Detect which cell encompasses the target text, then output its (X, Y) center coordinate. 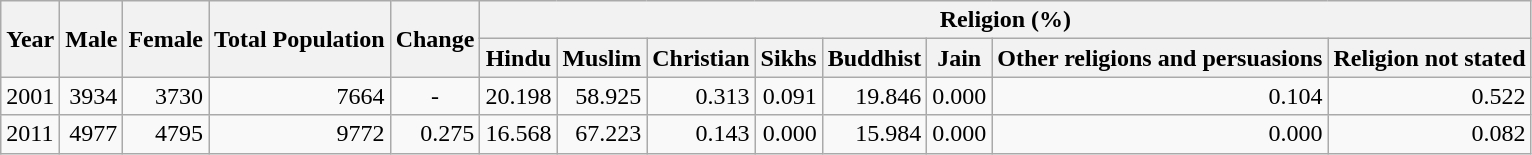
0.082 (1430, 134)
2001 (30, 96)
Religion (%) (1006, 20)
Buddhist (874, 58)
4795 (166, 134)
Other religions and persuasions (1160, 58)
Hindu (518, 58)
0.275 (435, 134)
19.846 (874, 96)
15.984 (874, 134)
Total Population (300, 39)
0.313 (701, 96)
Male (92, 39)
4977 (92, 134)
Sikhs (788, 58)
Female (166, 39)
2011 (30, 134)
0.522 (1430, 96)
0.143 (701, 134)
0.104 (1160, 96)
Jain (960, 58)
7664 (300, 96)
Muslim (602, 58)
58.925 (602, 96)
Christian (701, 58)
67.223 (602, 134)
0.091 (788, 96)
16.568 (518, 134)
- (435, 96)
Change (435, 39)
3934 (92, 96)
3730 (166, 96)
20.198 (518, 96)
Religion not stated (1430, 58)
Year (30, 39)
9772 (300, 134)
